Capture the cell that displays the provided text and extract its [X, Y] central coordinate. 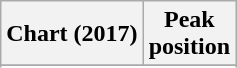
Peakposition [189, 34]
Chart (2017) [72, 34]
